Capture the cell that displays the provided text and extract its [X, Y] central coordinate. 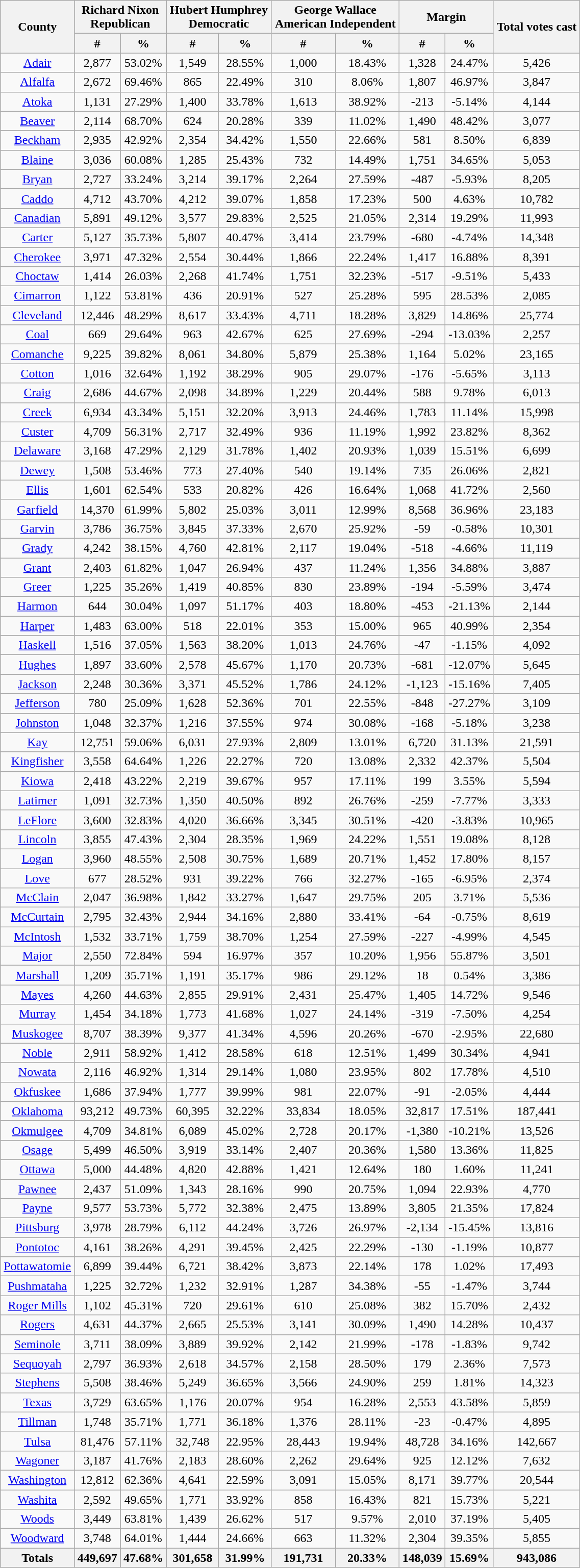
4,760 [193, 548]
8,061 [193, 354]
5,891 [97, 218]
1,091 [97, 800]
500 [422, 198]
5,000 [97, 1169]
2,554 [193, 257]
-15.16% [469, 684]
2.36% [469, 1363]
1,170 [303, 665]
Custer [38, 432]
28.11% [367, 1422]
32.22% [245, 1111]
-21.13% [469, 606]
1,013 [303, 645]
5.02% [469, 354]
10,301 [537, 528]
42.67% [245, 335]
4,712 [97, 198]
Comanche [38, 354]
Washington [38, 1480]
38.15% [143, 548]
McIntosh [38, 937]
1,866 [303, 257]
8.50% [469, 140]
Ellis [38, 490]
954 [303, 1402]
1,956 [422, 956]
42.81% [245, 548]
6,112 [193, 1228]
931 [193, 878]
5,499 [97, 1150]
5,249 [193, 1383]
5,433 [537, 276]
-1.83% [469, 1344]
2,407 [303, 1150]
3,847 [537, 82]
12.12% [469, 1460]
732 [303, 160]
Roger Mills [38, 1305]
29.14% [245, 1072]
4,596 [303, 1033]
47.68% [143, 1558]
8,617 [193, 315]
2,809 [303, 742]
11.14% [469, 412]
18 [422, 975]
21.35% [469, 1208]
1,483 [97, 626]
16.88% [469, 257]
669 [97, 335]
5,879 [303, 354]
59.06% [143, 742]
32.49% [245, 432]
22,680 [537, 1033]
-680 [422, 237]
1,226 [193, 762]
821 [422, 1499]
301,658 [193, 1558]
5,127 [97, 237]
936 [303, 432]
179 [422, 1363]
11.02% [367, 121]
35.73% [143, 237]
517 [303, 1519]
32.73% [143, 800]
25.47% [367, 995]
1,601 [97, 490]
2,821 [537, 470]
39.92% [245, 1344]
540 [303, 470]
16.64% [367, 490]
8,362 [537, 432]
47.32% [143, 257]
LeFlore [38, 820]
33,834 [303, 1111]
30.51% [367, 820]
17.51% [469, 1111]
12.99% [367, 509]
533 [193, 490]
Cherokee [38, 257]
Major [38, 956]
38.92% [367, 102]
981 [303, 1092]
7,632 [537, 1460]
1,164 [422, 354]
2,248 [97, 684]
23.82% [469, 432]
Okmulgee [38, 1130]
-1.47% [469, 1286]
259 [422, 1383]
8,568 [422, 509]
25,774 [537, 315]
1,039 [422, 451]
10,965 [537, 820]
32.83% [143, 820]
3,214 [193, 179]
Cotton [38, 373]
625 [303, 335]
5,807 [193, 237]
1,454 [97, 1014]
62.54% [143, 490]
-5.18% [469, 723]
-165 [422, 878]
1,016 [97, 373]
1,550 [303, 140]
62.36% [143, 1480]
13.08% [367, 762]
22.24% [367, 257]
-7.50% [469, 1014]
26.62% [245, 1519]
437 [303, 568]
McClain [38, 898]
6,089 [193, 1130]
-1,123 [422, 684]
925 [422, 1460]
Beaver [38, 121]
2,047 [97, 898]
-259 [422, 800]
12,812 [97, 1480]
19.29% [469, 218]
191,731 [303, 1558]
Jefferson [38, 703]
25.08% [367, 1305]
3,141 [303, 1325]
27.93% [245, 742]
Hughes [38, 665]
31.78% [245, 451]
Ottawa [38, 1169]
4,631 [97, 1325]
2,727 [97, 179]
1.02% [469, 1267]
2,717 [193, 432]
865 [193, 82]
310 [303, 82]
1,356 [422, 568]
8,391 [537, 257]
-5.59% [469, 587]
11.24% [367, 568]
4,212 [193, 198]
43.70% [143, 198]
1,216 [193, 723]
-0.75% [469, 917]
2,437 [97, 1189]
1,402 [303, 451]
39.77% [469, 1480]
19.14% [367, 470]
-15.45% [469, 1228]
-13.03% [469, 335]
11.32% [367, 1538]
Caddo [38, 198]
1,439 [193, 1519]
8,205 [537, 179]
-4.99% [469, 937]
2,795 [97, 917]
14.72% [469, 995]
36.96% [469, 509]
610 [303, 1305]
15.00% [367, 626]
-12.07% [469, 665]
3,501 [537, 956]
35.26% [143, 587]
13.89% [367, 1208]
22.01% [245, 626]
3,474 [537, 587]
26.03% [143, 276]
2,550 [97, 956]
1,444 [193, 1538]
-64 [422, 917]
2,578 [193, 665]
1,647 [303, 898]
17.23% [367, 198]
-517 [422, 276]
3,855 [97, 839]
57.11% [143, 1441]
382 [422, 1305]
4,895 [537, 1422]
780 [97, 703]
1,232 [193, 1286]
4,144 [537, 102]
Woodward [38, 1538]
963 [193, 335]
Greer [38, 587]
4,641 [193, 1480]
339 [303, 121]
41.74% [245, 276]
1,516 [97, 645]
1,842 [193, 898]
18.43% [367, 63]
-10.21% [469, 1130]
3,091 [303, 1480]
27.40% [245, 470]
353 [303, 626]
1,405 [422, 995]
2,114 [97, 121]
14,370 [97, 509]
4,820 [193, 1169]
830 [303, 587]
20.26% [367, 1033]
22.27% [245, 762]
43.22% [143, 781]
6,699 [537, 451]
1,376 [303, 1422]
51.09% [143, 1189]
11,241 [537, 1169]
2,314 [422, 218]
588 [422, 393]
44.24% [245, 1228]
735 [422, 470]
4,260 [97, 995]
45.52% [245, 684]
32.72% [143, 1286]
-0.58% [469, 528]
1,759 [193, 937]
26.76% [367, 800]
677 [97, 878]
518 [193, 626]
3,786 [97, 528]
187,441 [537, 1111]
19.08% [469, 839]
Harmon [38, 606]
5,053 [537, 160]
892 [303, 800]
25.28% [367, 296]
Muskogee [38, 1033]
20.44% [367, 393]
5,405 [537, 1519]
3,744 [537, 1286]
2,425 [303, 1247]
10,877 [537, 1247]
Carter [38, 237]
6,031 [193, 742]
32.91% [245, 1286]
527 [303, 296]
6,013 [537, 393]
1,102 [97, 1305]
28.58% [245, 1053]
-670 [422, 1033]
20.91% [245, 296]
3,729 [97, 1402]
3,971 [97, 257]
17.80% [469, 858]
2,553 [422, 1402]
773 [193, 470]
20.07% [245, 1402]
53.46% [143, 470]
3,913 [303, 412]
38.09% [143, 1344]
6,839 [537, 140]
2,944 [193, 917]
Garfield [38, 509]
1,285 [193, 160]
39.82% [143, 354]
2,686 [97, 393]
36.98% [143, 898]
Love [38, 878]
5,151 [193, 412]
35.17% [245, 975]
53.02% [143, 63]
81,476 [97, 1441]
16.97% [245, 956]
-176 [422, 373]
18.80% [367, 606]
2,855 [193, 995]
5,645 [537, 665]
41.76% [143, 1460]
25.43% [245, 160]
47.29% [143, 451]
16.28% [367, 1402]
Washita [38, 1499]
2,144 [537, 606]
44.37% [143, 1325]
11.19% [367, 432]
1,686 [97, 1092]
1,783 [422, 412]
858 [303, 1499]
29.07% [367, 373]
1,000 [303, 63]
Latimer [38, 800]
3,600 [97, 820]
37.55% [245, 723]
436 [193, 296]
56.31% [143, 432]
5,536 [537, 898]
44.63% [143, 995]
28.35% [245, 839]
48.29% [143, 315]
1,748 [97, 1422]
Alfalfa [38, 82]
1.81% [469, 1383]
1,412 [193, 1053]
30.36% [143, 684]
63.00% [143, 626]
6,720 [422, 742]
3.55% [469, 781]
72.84% [143, 956]
19.94% [367, 1441]
Osage [38, 1150]
Mayes [38, 995]
-294 [422, 335]
19.04% [367, 548]
58.92% [143, 1053]
14,348 [537, 237]
Cimarron [38, 296]
1,777 [193, 1092]
2,098 [193, 393]
3,187 [97, 1460]
Tillman [38, 1422]
11,119 [537, 548]
12,446 [97, 315]
34.89% [245, 393]
22.29% [367, 1247]
Beckham [38, 140]
8,171 [422, 1480]
595 [422, 296]
24.90% [367, 1383]
2,085 [537, 296]
1,563 [193, 645]
8.06% [367, 82]
357 [303, 956]
32.20% [245, 412]
17.11% [367, 781]
974 [303, 723]
426 [303, 490]
5,594 [537, 781]
29.83% [245, 218]
25.03% [245, 509]
16.43% [367, 1499]
-27.27% [469, 703]
36.93% [143, 1363]
George WallaceAmerican Independent [336, 17]
8,707 [97, 1033]
48,728 [422, 1441]
38.46% [143, 1383]
32.27% [367, 878]
39.44% [143, 1267]
2,010 [422, 1519]
449,697 [97, 1558]
1,897 [97, 665]
20.36% [367, 1150]
Pittsburg [38, 1228]
Hubert HumphreyDemocratic [219, 17]
1,229 [303, 393]
45.31% [143, 1305]
2,264 [303, 179]
Rogers [38, 1325]
33.78% [245, 102]
Richard NixonRepublican [120, 17]
3,887 [537, 568]
9,577 [97, 1208]
180 [422, 1169]
-681 [422, 665]
957 [303, 781]
23,165 [537, 354]
1,549 [193, 63]
9.78% [469, 393]
9,742 [537, 1344]
4,711 [303, 315]
28.79% [143, 1228]
14.49% [367, 160]
21.99% [367, 1344]
Dewey [38, 470]
25.38% [367, 354]
20.28% [245, 121]
Marshall [38, 975]
3,414 [303, 237]
22.55% [367, 703]
45.67% [245, 665]
38.39% [143, 1033]
-91 [422, 1092]
1,122 [97, 296]
1,176 [193, 1402]
24.22% [367, 839]
28.60% [245, 1460]
32.64% [143, 373]
-2.95% [469, 1033]
5,508 [97, 1383]
13.01% [367, 742]
1,048 [97, 723]
17,824 [537, 1208]
1,068 [422, 490]
-453 [422, 606]
37.33% [245, 528]
21,591 [537, 742]
68.70% [143, 121]
Harper [38, 626]
3,577 [193, 218]
3,036 [97, 160]
38.29% [245, 373]
581 [422, 140]
1,786 [303, 684]
32.43% [143, 917]
2,262 [303, 1460]
3,566 [303, 1383]
6,899 [97, 1267]
44.67% [143, 393]
Oklahoma [38, 1111]
3,371 [193, 684]
37.05% [143, 645]
5,802 [193, 509]
20.75% [367, 1189]
36.65% [245, 1383]
22.66% [367, 140]
41.34% [245, 1033]
5,426 [537, 63]
-1.19% [469, 1247]
-227 [422, 937]
4,291 [193, 1247]
9,546 [537, 995]
34.88% [469, 568]
29.91% [245, 995]
39.99% [245, 1092]
20,544 [537, 1480]
Total votes cast [537, 27]
4,770 [537, 1189]
4,254 [537, 1014]
55.87% [469, 956]
1,414 [97, 276]
60,395 [193, 1111]
1,532 [97, 937]
24.12% [367, 684]
Okfuskee [38, 1092]
14.86% [469, 315]
618 [303, 1053]
2,142 [303, 1344]
-4.66% [469, 548]
29.12% [367, 975]
23.79% [367, 237]
24.47% [469, 63]
29.61% [245, 1305]
2,935 [97, 140]
2,116 [97, 1072]
33.24% [143, 179]
38.26% [143, 1247]
39.67% [245, 781]
1,689 [303, 858]
49.12% [143, 218]
42.37% [469, 762]
1,254 [303, 937]
5,772 [193, 1208]
8,619 [537, 917]
-168 [422, 723]
47.43% [143, 839]
27.69% [367, 335]
40.50% [245, 800]
49.65% [143, 1499]
-2.05% [469, 1092]
61.82% [143, 568]
34.81% [143, 1130]
1,452 [422, 858]
15.51% [469, 451]
17,493 [537, 1267]
701 [303, 703]
205 [422, 898]
Bryan [38, 179]
36.66% [245, 820]
1,773 [193, 1014]
15.70% [469, 1305]
2,877 [97, 63]
64.64% [143, 762]
-3.83% [469, 820]
32.37% [143, 723]
29.75% [367, 898]
7,405 [537, 684]
25.92% [367, 528]
-5.65% [469, 373]
3,113 [537, 373]
County [38, 27]
2,728 [303, 1130]
37.94% [143, 1092]
2,911 [97, 1053]
644 [97, 606]
9,225 [97, 354]
26.06% [469, 470]
34.65% [469, 160]
Tulsa [38, 1441]
Logan [38, 858]
42.92% [143, 140]
39.45% [245, 1247]
18.28% [367, 315]
25.09% [143, 703]
Adair [38, 63]
69.46% [143, 82]
30.09% [367, 1325]
33.60% [143, 665]
Kiowa [38, 781]
802 [422, 1072]
32,748 [193, 1441]
986 [303, 975]
1,417 [422, 257]
15.73% [469, 1499]
61.99% [143, 509]
Coal [38, 335]
2,158 [303, 1363]
142,667 [537, 1441]
9,377 [193, 1033]
52.36% [245, 703]
Nowata [38, 1072]
1,343 [193, 1189]
30.75% [245, 858]
36.18% [245, 1422]
33.43% [245, 315]
33.27% [245, 898]
-4.74% [469, 237]
34.80% [245, 354]
Kay [38, 742]
48.55% [143, 858]
Johnston [38, 723]
32.38% [245, 1208]
42.88% [245, 1169]
32,817 [422, 1111]
3,333 [537, 800]
40.99% [469, 626]
6,934 [97, 412]
4,545 [537, 937]
3,711 [97, 1344]
-9.51% [469, 276]
2,418 [97, 781]
22.14% [367, 1267]
Creek [38, 412]
Cleveland [38, 315]
2,117 [303, 548]
24.76% [367, 645]
10.20% [367, 956]
46.50% [143, 1150]
20.33% [367, 1558]
11,825 [537, 1150]
63.65% [143, 1402]
Margin [446, 17]
37.19% [469, 1519]
3,238 [537, 723]
-23 [422, 1422]
10,437 [537, 1325]
1,508 [97, 470]
20.82% [245, 490]
McCurtain [38, 917]
Sequoyah [38, 1363]
26.97% [367, 1228]
11,993 [537, 218]
965 [422, 626]
-213 [422, 102]
49.73% [143, 1111]
-2,134 [422, 1228]
4,020 [193, 820]
32.23% [367, 276]
2,219 [193, 781]
60.08% [143, 160]
-848 [422, 703]
93,212 [97, 1111]
1,580 [422, 1150]
34.57% [245, 1363]
Craig [38, 393]
33.14% [245, 1150]
1.60% [469, 1169]
-1.15% [469, 645]
3,386 [537, 975]
24.14% [367, 1014]
403 [303, 606]
663 [303, 1538]
2,431 [303, 995]
53.81% [143, 296]
1,192 [193, 373]
4.63% [469, 198]
8,128 [537, 839]
34.18% [143, 1014]
26.94% [245, 568]
28,443 [303, 1441]
766 [303, 878]
1,080 [303, 1072]
3,345 [303, 820]
Seminole [38, 1344]
1,314 [193, 1072]
53.73% [143, 1208]
15.05% [367, 1480]
28.50% [367, 1363]
13,526 [537, 1130]
2,665 [193, 1325]
30.34% [469, 1053]
-1,380 [422, 1130]
41.68% [245, 1014]
9.57% [367, 1519]
2,332 [422, 762]
20.17% [367, 1130]
-47 [422, 645]
Murray [38, 1014]
64.01% [143, 1538]
Atoka [38, 102]
0.54% [469, 975]
27.29% [143, 102]
Canadian [38, 218]
34.42% [245, 140]
4,444 [537, 1092]
40.85% [245, 587]
22.07% [367, 1092]
21.05% [367, 218]
2,797 [97, 1363]
3.71% [469, 898]
2,374 [537, 878]
Jackson [38, 684]
3,558 [97, 762]
2,525 [303, 218]
3,109 [537, 703]
3,978 [97, 1228]
1,094 [422, 1189]
1,499 [422, 1053]
39.07% [245, 198]
63.81% [143, 1519]
12.51% [367, 1053]
5,504 [537, 762]
3,077 [537, 121]
24.66% [245, 1538]
31.13% [469, 742]
-487 [422, 179]
5,221 [537, 1499]
2,880 [303, 917]
-0.47% [469, 1422]
Grady [38, 548]
1,628 [193, 703]
1,287 [303, 1286]
-7.77% [469, 800]
39.17% [245, 179]
2,672 [97, 82]
5,855 [537, 1538]
28.53% [469, 296]
2,508 [193, 858]
1,400 [193, 102]
44.48% [143, 1169]
Pottawatomie [38, 1267]
Noble [38, 1053]
1,328 [422, 63]
3,168 [97, 451]
45.02% [245, 1130]
Payne [38, 1208]
-518 [422, 548]
6,721 [193, 1267]
4,510 [537, 1072]
28.55% [245, 63]
15,998 [537, 412]
-5.93% [469, 179]
43.34% [143, 412]
1,992 [422, 432]
943,086 [537, 1558]
4,242 [97, 548]
39.22% [245, 878]
28.16% [245, 1189]
33.41% [367, 917]
13,816 [537, 1228]
38.70% [245, 937]
1,969 [303, 839]
-194 [422, 587]
20.93% [367, 451]
36.75% [143, 528]
20.71% [367, 858]
3,805 [422, 1208]
3,919 [193, 1150]
Blaine [38, 160]
3,960 [97, 858]
17.78% [469, 1072]
1,807 [422, 82]
34.38% [367, 1286]
1,613 [303, 102]
1,097 [193, 606]
46.92% [143, 1072]
22.95% [245, 1441]
Lincoln [38, 839]
14.28% [469, 1325]
2,183 [193, 1460]
46.97% [469, 82]
-319 [422, 1014]
Grant [38, 568]
1,858 [303, 198]
-178 [422, 1344]
1,421 [303, 1169]
38.20% [245, 645]
2,403 [97, 568]
148,039 [422, 1558]
28.52% [143, 878]
Woods [38, 1519]
4,941 [537, 1053]
12.64% [367, 1169]
51.17% [245, 606]
Pushmataha [38, 1286]
13.36% [469, 1150]
Haskell [38, 645]
22.49% [245, 82]
Texas [38, 1402]
23,183 [537, 509]
3,748 [97, 1538]
178 [422, 1267]
Kingfisher [38, 762]
3,845 [193, 528]
8,157 [537, 858]
2,129 [193, 451]
30.08% [367, 723]
Garvin [38, 528]
30.44% [245, 257]
1,350 [193, 800]
Pawnee [38, 1189]
-5.14% [469, 102]
7,573 [537, 1363]
Wagoner [38, 1460]
1,191 [193, 975]
Stephens [38, 1383]
1,419 [193, 587]
2,592 [97, 1499]
5,859 [537, 1402]
-6.95% [469, 878]
2,670 [303, 528]
3,726 [303, 1228]
31.99% [245, 1558]
23.89% [367, 587]
2,268 [193, 276]
18.05% [367, 1111]
905 [303, 373]
25.53% [245, 1325]
-55 [422, 1286]
33.71% [143, 937]
15.69% [469, 1558]
2,618 [193, 1363]
3,873 [303, 1267]
1,047 [193, 568]
39.35% [469, 1538]
4,092 [537, 645]
22.59% [245, 1480]
-59 [422, 528]
3,011 [303, 509]
3,829 [422, 315]
Delaware [38, 451]
10,782 [537, 198]
3,449 [97, 1519]
30.04% [143, 606]
12,751 [97, 742]
24.46% [367, 412]
2,475 [303, 1208]
48.42% [469, 121]
3,889 [193, 1344]
43.58% [469, 1402]
1,027 [303, 1014]
14,323 [537, 1383]
38.42% [245, 1267]
Choctaw [38, 276]
594 [193, 956]
2,432 [537, 1305]
40.47% [245, 237]
1,131 [97, 102]
2,257 [537, 335]
2,560 [537, 490]
23.95% [367, 1072]
4,161 [97, 1247]
624 [193, 121]
1,209 [97, 975]
Pontotoc [38, 1247]
-420 [422, 820]
33.92% [245, 1499]
20.73% [367, 665]
41.72% [469, 490]
-130 [422, 1247]
1,551 [422, 839]
199 [422, 781]
22.93% [469, 1189]
990 [303, 1189]
Totals [38, 1558]
